Identify which cell holds the provided text, then report its [X, Y] central coordinate. 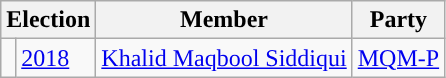
MQM-P [398, 58]
Election [48, 20]
Khalid Maqbool Siddiqui [224, 58]
Party [398, 20]
2018 [56, 58]
Member [224, 20]
